For the text-containing cell, return its midpoint in [x, y] coordinate format. 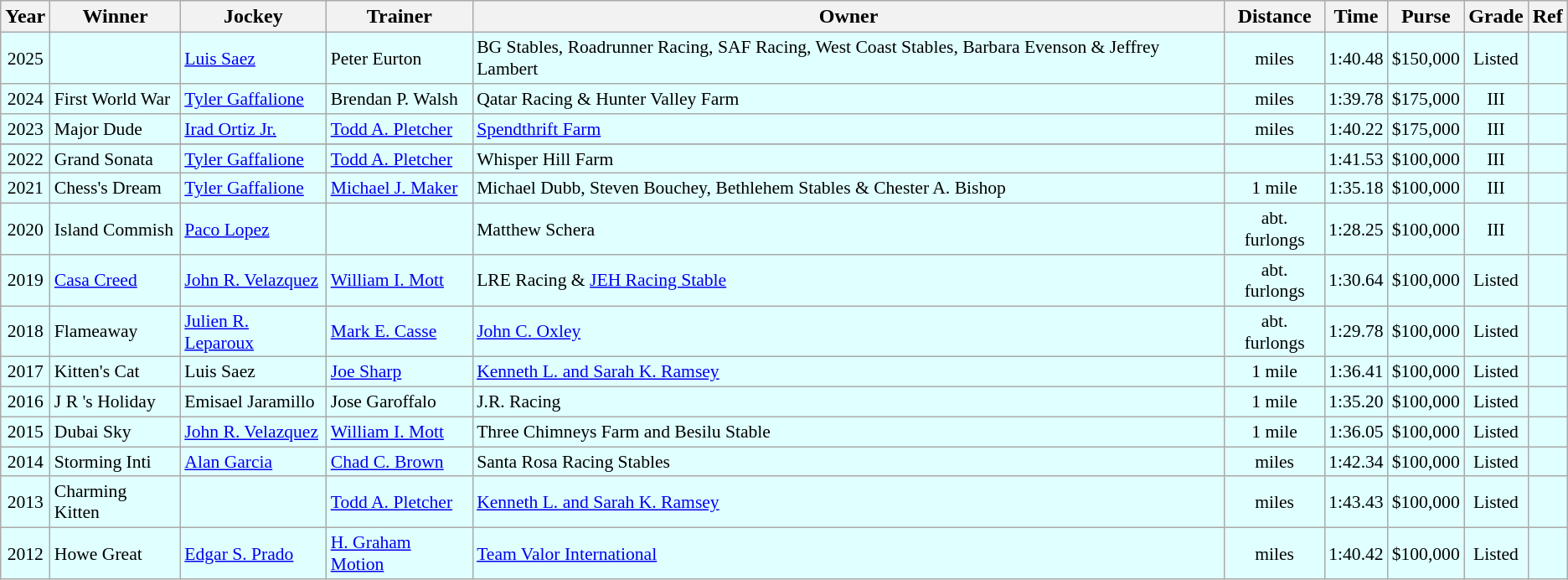
Winner [116, 17]
Matthew Schera [848, 228]
2020 [25, 228]
LRE Racing & JEH Racing Stable [848, 280]
Kitten's Cat [116, 372]
Storming Inti [116, 462]
Casa Creed [116, 280]
1:43.43 [1355, 501]
Owner [848, 17]
Island Commish [116, 228]
1:29.78 [1355, 332]
1:30.64 [1355, 280]
Team Valor International [848, 553]
1:40.48 [1355, 59]
Chess's Dream [116, 189]
2015 [25, 432]
Flameaway [116, 332]
1:42.34 [1355, 462]
2021 [25, 189]
H. Graham Motion [400, 553]
1:39.78 [1355, 99]
2023 [25, 129]
Purse [1426, 17]
Alan Garcia [253, 462]
2013 [25, 501]
Charming Kitten [116, 501]
Trainer [400, 17]
First World War [116, 99]
2018 [25, 332]
1:35.18 [1355, 189]
Jockey [253, 17]
Brendan P. Walsh [400, 99]
Dubai Sky [116, 432]
Distance [1275, 17]
Santa Rosa Racing Stables [848, 462]
1:35.20 [1355, 401]
$150,000 [1426, 59]
2017 [25, 372]
J R 's Holiday [116, 401]
Qatar Racing & Hunter Valley Farm [848, 99]
2025 [25, 59]
2019 [25, 280]
Peter Eurton [400, 59]
Paco Lopez [253, 228]
2022 [25, 158]
Chad C. Brown [400, 462]
Spendthrift Farm [848, 129]
Joe Sharp [400, 372]
1:40.22 [1355, 129]
Michael J. Maker [400, 189]
J.R. Racing [848, 401]
Whisper Hill Farm [848, 158]
1:41.53 [1355, 158]
Howe Great [116, 553]
1:40.42 [1355, 553]
Emisael Jaramillo [253, 401]
Ref [1548, 17]
Jose Garoffalo [400, 401]
Major Dude [116, 129]
Year [25, 17]
2016 [25, 401]
2014 [25, 462]
Grade [1496, 17]
Grand Sonata [116, 158]
Mark E. Casse [400, 332]
Julien R. Leparoux [253, 332]
Michael Dubb, Steven Bouchey, Bethlehem Stables & Chester A. Bishop [848, 189]
1:36.05 [1355, 432]
Irad Ortiz Jr. [253, 129]
Edgar S. Prado [253, 553]
BG Stables, Roadrunner Racing, SAF Racing, West Coast Stables, Barbara Evenson & Jeffrey Lambert [848, 59]
1:36.41 [1355, 372]
2012 [25, 553]
John C. Oxley [848, 332]
2024 [25, 99]
Time [1355, 17]
1:28.25 [1355, 228]
Three Chimneys Farm and Besilu Stable [848, 432]
